Pinpoint the cell where the given text exists, returning its [X, Y] midpoint coordinate. 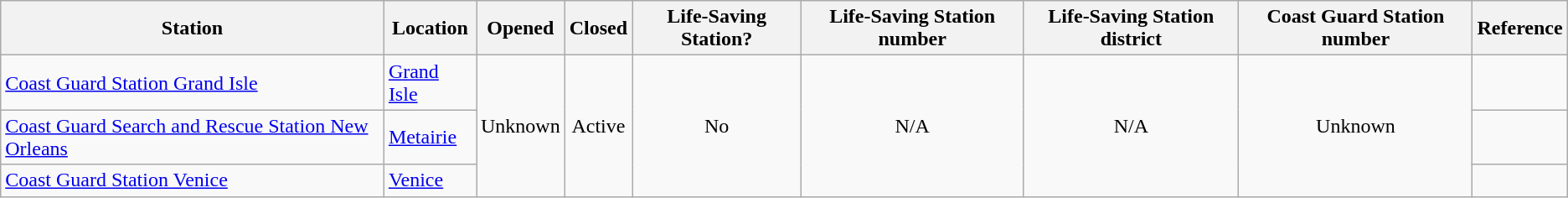
Coast Guard Station Venice [193, 180]
Coast Guard Search and Rescue Station New Orleans [193, 138]
Life-Saving Station? [717, 29]
Life-Saving Station district [1131, 29]
Station [193, 29]
Active [598, 126]
Venice [430, 180]
No [717, 126]
Life-Saving Station number [913, 29]
Opened [520, 29]
Coast Guard Station number [1355, 29]
Grand Isle [430, 82]
Coast Guard Station Grand Isle [193, 82]
Location [430, 29]
Closed [598, 29]
Metairie [430, 138]
Reference [1519, 29]
